Capture the cell that displays the provided text and extract its (x, y) central coordinate. 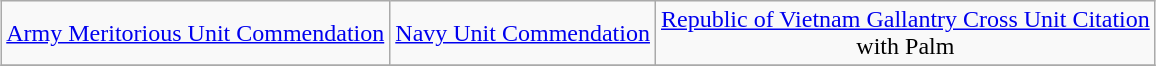
Republic of Vietnam Gallantry Cross Unit Citation with Palm (905, 34)
Navy Unit Commendation (523, 34)
Army Meritorious Unit Commendation (196, 34)
